For the text-containing cell, return its midpoint in [x, y] coordinate format. 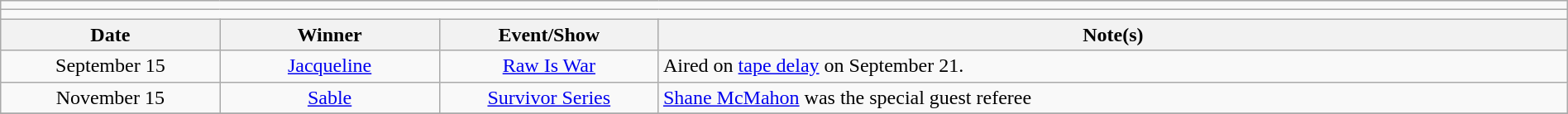
Winner [329, 35]
November 15 [111, 97]
Date [111, 35]
September 15 [111, 66]
Sable [329, 97]
Survivor Series [549, 97]
Aired on tape delay on September 21. [1113, 66]
Raw Is War [549, 66]
Note(s) [1113, 35]
Event/Show [549, 35]
Jacqueline [329, 66]
Shane McMahon was the special guest referee [1113, 97]
